Determine the (x, y) coordinate at the center of the cell enclosing the given text.  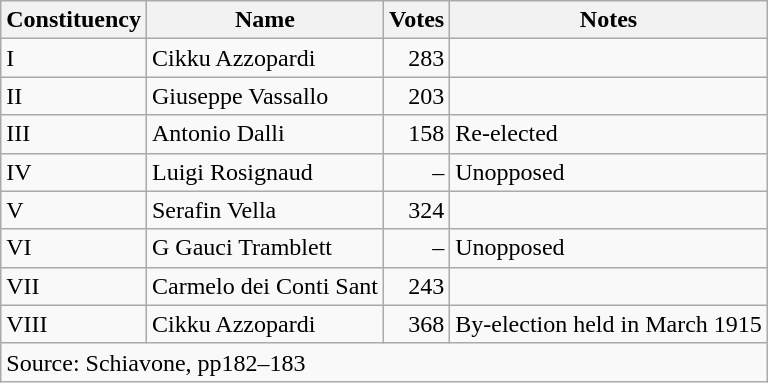
V (74, 210)
Source: Schiavone, pp182–183 (384, 362)
VI (74, 248)
203 (417, 96)
By-election held in March 1915 (609, 324)
IV (74, 172)
Serafin Vella (264, 210)
243 (417, 286)
368 (417, 324)
III (74, 134)
Giuseppe Vassallo (264, 96)
Re-elected (609, 134)
Notes (609, 20)
VIII (74, 324)
Constituency (74, 20)
Carmelo dei Conti Sant (264, 286)
283 (417, 58)
II (74, 96)
Luigi Rosignaud (264, 172)
G Gauci Tramblett (264, 248)
Votes (417, 20)
I (74, 58)
324 (417, 210)
Antonio Dalli (264, 134)
Name (264, 20)
VII (74, 286)
158 (417, 134)
